Capture the cell that displays the provided text and extract its [X, Y] central coordinate. 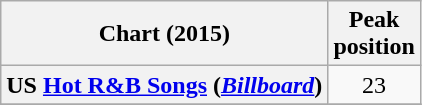
US Hot R&B Songs (Billboard) [164, 85]
Peakposition [374, 34]
Chart (2015) [164, 34]
23 [374, 85]
